Provide the [x, y] coordinate of the cell's center where the given text is located.  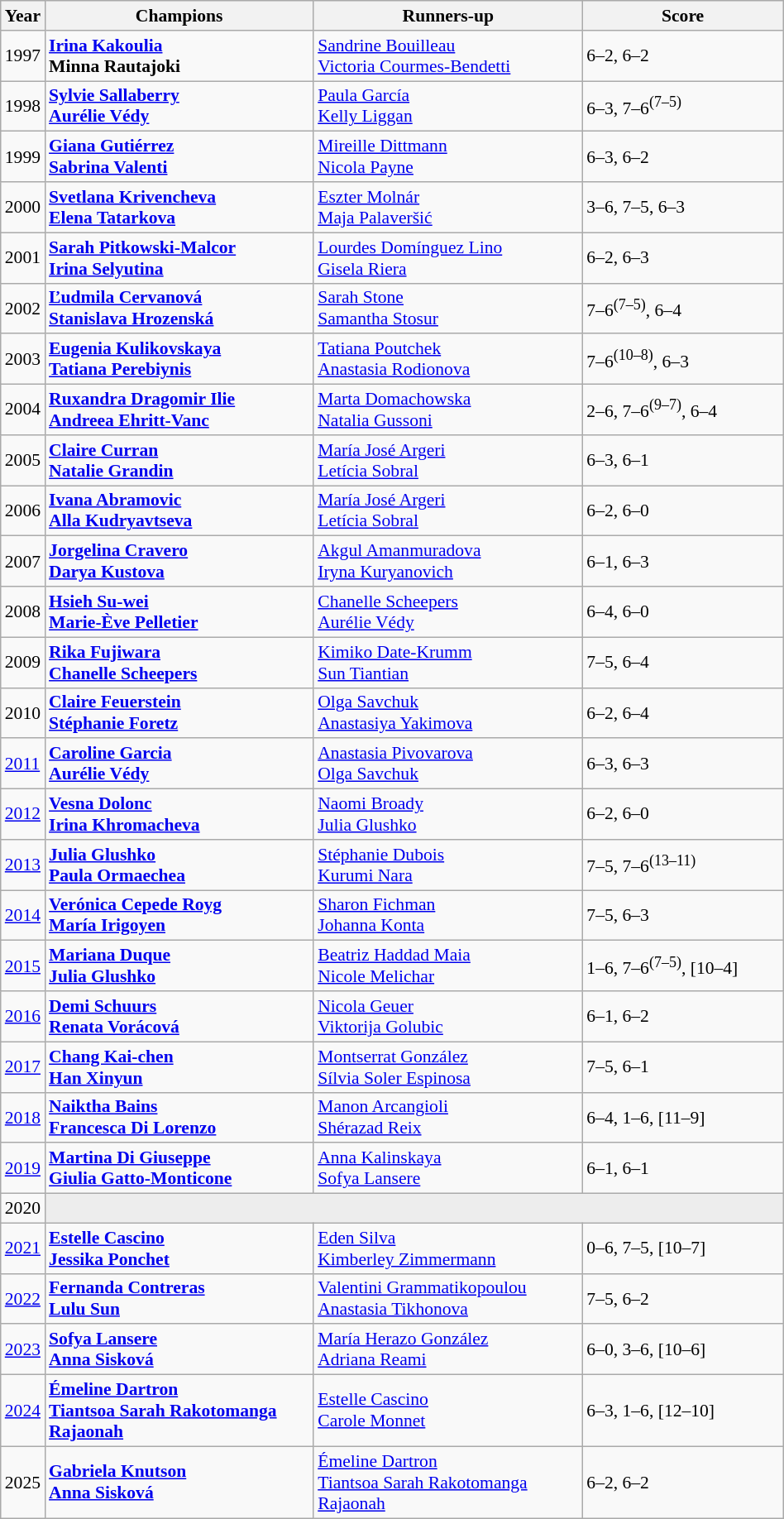
María Herazo González Adriana Reami [448, 1350]
7–5, 7–6(13–11) [683, 865]
Akgul Amanmuradova Iryna Kuryanovich [448, 561]
Year [23, 16]
2022 [23, 1299]
3–6, 7–5, 6–3 [683, 207]
2021 [23, 1248]
7–5, 6–4 [683, 662]
1–6, 7–6(7–5), [10–4] [683, 966]
Ruxandra Dragomir Ilie Andreea Ehritt-Vanc [179, 410]
Montserrat González Sílvia Soler Espinosa [448, 1067]
2024 [23, 1411]
1997 [23, 56]
6–1, 6–3 [683, 561]
Mireille Dittmann Nicola Payne [448, 157]
2023 [23, 1350]
7–6(10–8), 6–3 [683, 359]
Verónica Cepede Royg María Irigoyen [179, 915]
Estelle Cascino Jessika Ponchet [179, 1248]
Sharon Fichman Johanna Konta [448, 915]
2011 [23, 764]
2014 [23, 915]
2012 [23, 814]
2016 [23, 1016]
Nicola Geuer Viktorija Golubic [448, 1016]
7–6(7–5), 6–4 [683, 308]
Naomi Broady Julia Glushko [448, 814]
Ľudmila Cervanová Stanislava Hrozenská [179, 308]
6–3, 6–1 [683, 460]
2001 [23, 258]
Giana Gutiérrez Sabrina Valenti [179, 157]
Caroline Garcia Aurélie Védy [179, 764]
Estelle Cascino Carole Monnet [448, 1411]
2004 [23, 410]
Marta Domachowska Natalia Gussoni [448, 410]
2007 [23, 561]
Valentini Grammatikopoulou Anastasia Tikhonova [448, 1299]
2008 [23, 612]
Score [683, 16]
Martina Di Giuseppe Giulia Gatto-Monticone [179, 1168]
2002 [23, 308]
2009 [23, 662]
Eszter Molnár Maja Palaveršić [448, 207]
Svetlana Krivencheva Elena Tatarkova [179, 207]
Hsieh Su-wei Marie-Ève Pelletier [179, 612]
Demi Schuurs Renata Vorácová [179, 1016]
2018 [23, 1117]
2003 [23, 359]
Sylvie Sallaberry Aurélie Védy [179, 106]
Vesna Dolonc Irina Khromacheva [179, 814]
Stéphanie Dubois Kurumi Nara [448, 865]
Mariana Duque Julia Glushko [179, 966]
6–3, 6–2 [683, 157]
Champions [179, 16]
2025 [23, 1483]
Beatriz Haddad Maia Nicole Melichar [448, 966]
6–3, 6–3 [683, 764]
6–1, 6–2 [683, 1016]
Julia Glushko Paula Ormaechea [179, 865]
Claire Curran Natalie Grandin [179, 460]
Sofya Lansere Anna Sisková [179, 1350]
Ivana Abramovic Alla Kudryavtseva [179, 511]
6–0, 3–6, [10–6] [683, 1350]
1999 [23, 157]
Kimiko Date-Krumm Sun Tiantian [448, 662]
Naiktha Bains Francesca Di Lorenzo [179, 1117]
2015 [23, 966]
2000 [23, 207]
Manon Arcangioli Shérazad Reix [448, 1117]
Sandrine Bouilleau Victoria Courmes-Bendetti [448, 56]
2019 [23, 1168]
0–6, 7–5, [10–7] [683, 1248]
Lourdes Domínguez Lino Gisela Riera [448, 258]
7–5, 6–2 [683, 1299]
Rika Fujiwara Chanelle Scheepers [179, 662]
6–2, 6–4 [683, 713]
7–5, 6–1 [683, 1067]
2017 [23, 1067]
Jorgelina Cravero Darya Kustova [179, 561]
2–6, 7–6(9–7), 6–4 [683, 410]
2010 [23, 713]
Sarah Pitkowski-Malcor Irina Selyutina [179, 258]
1998 [23, 106]
Chang Kai-chen Han Xinyun [179, 1067]
2006 [23, 511]
Gabriela Knutson Anna Sisková [179, 1483]
Tatiana Poutchek Anastasia Rodionova [448, 359]
Anna Kalinskaya Sofya Lansere [448, 1168]
6–3, 1–6, [12–10] [683, 1411]
Sarah Stone Samantha Stosur [448, 308]
Irina Kakoulia Minna Rautajoki [179, 56]
Anastasia Pivovarova Olga Savchuk [448, 764]
6–4, 6–0 [683, 612]
Olga Savchuk Anastasiya Yakimova [448, 713]
6–4, 1–6, [11–9] [683, 1117]
Eden Silva Kimberley Zimmermann [448, 1248]
Paula García Kelly Liggan [448, 106]
7–5, 6–3 [683, 915]
2013 [23, 865]
Runners-up [448, 16]
Chanelle Scheepers Aurélie Védy [448, 612]
Claire Feuerstein Stéphanie Foretz [179, 713]
6–1, 6–1 [683, 1168]
Fernanda Contreras Lulu Sun [179, 1299]
2005 [23, 460]
6–3, 7–6(7–5) [683, 106]
6–2, 6–3 [683, 258]
2020 [23, 1209]
Eugenia Kulikovskaya Tatiana Perebiynis [179, 359]
